Extract the (X, Y) coordinate from the center of the cell holding the provided text.  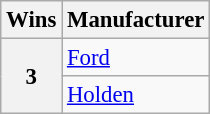
Manufacturer (136, 20)
3 (32, 76)
Wins (32, 20)
Ford (136, 58)
Holden (136, 95)
